Return [x, y] of the center of cell containing provided text 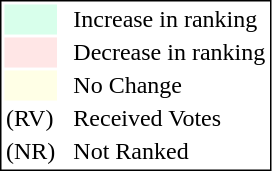
Decrease in ranking [170, 53]
Increase in ranking [170, 19]
Not Ranked [170, 151]
(RV) [30, 119]
No Change [170, 85]
(NR) [30, 151]
Received Votes [170, 119]
